Return (x, y) of the center of cell containing provided text 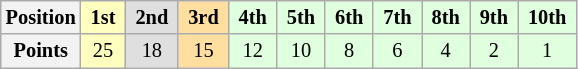
Position (41, 17)
18 (152, 51)
9th (494, 17)
1st (104, 17)
4 (446, 51)
10th (547, 17)
2 (494, 51)
12 (253, 51)
5th (301, 17)
8 (349, 51)
25 (104, 51)
8th (446, 17)
15 (203, 51)
2nd (152, 17)
Points (41, 51)
6 (397, 51)
7th (397, 17)
1 (547, 51)
10 (301, 51)
4th (253, 17)
6th (349, 17)
3rd (203, 17)
